Output the [x, y] coordinate of the center of the cell containing the given text.  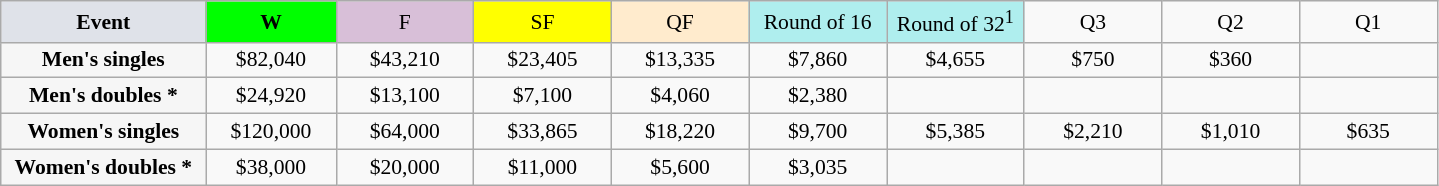
Event [104, 22]
$33,865 [543, 132]
Men's doubles * [104, 96]
F [405, 22]
$3,035 [818, 167]
Round of 321 [955, 22]
Round of 16 [818, 22]
Women's singles [104, 132]
$7,100 [543, 96]
$7,860 [818, 60]
$13,335 [680, 60]
$24,920 [271, 96]
$120,000 [271, 132]
$2,210 [1093, 132]
$2,380 [818, 96]
$18,220 [680, 132]
$43,210 [405, 60]
$5,385 [955, 132]
$1,010 [1231, 132]
$9,700 [818, 132]
Men's singles [104, 60]
Q1 [1368, 22]
$11,000 [543, 167]
$635 [1368, 132]
$13,100 [405, 96]
$82,040 [271, 60]
$360 [1231, 60]
Q2 [1231, 22]
$5,600 [680, 167]
$64,000 [405, 132]
$4,655 [955, 60]
$4,060 [680, 96]
QF [680, 22]
SF [543, 22]
Women's doubles * [104, 167]
W [271, 22]
$20,000 [405, 167]
$38,000 [271, 167]
$23,405 [543, 60]
$750 [1093, 60]
Q3 [1093, 22]
